From the cell containing the given text, extract its center point as (x, y) coordinate. 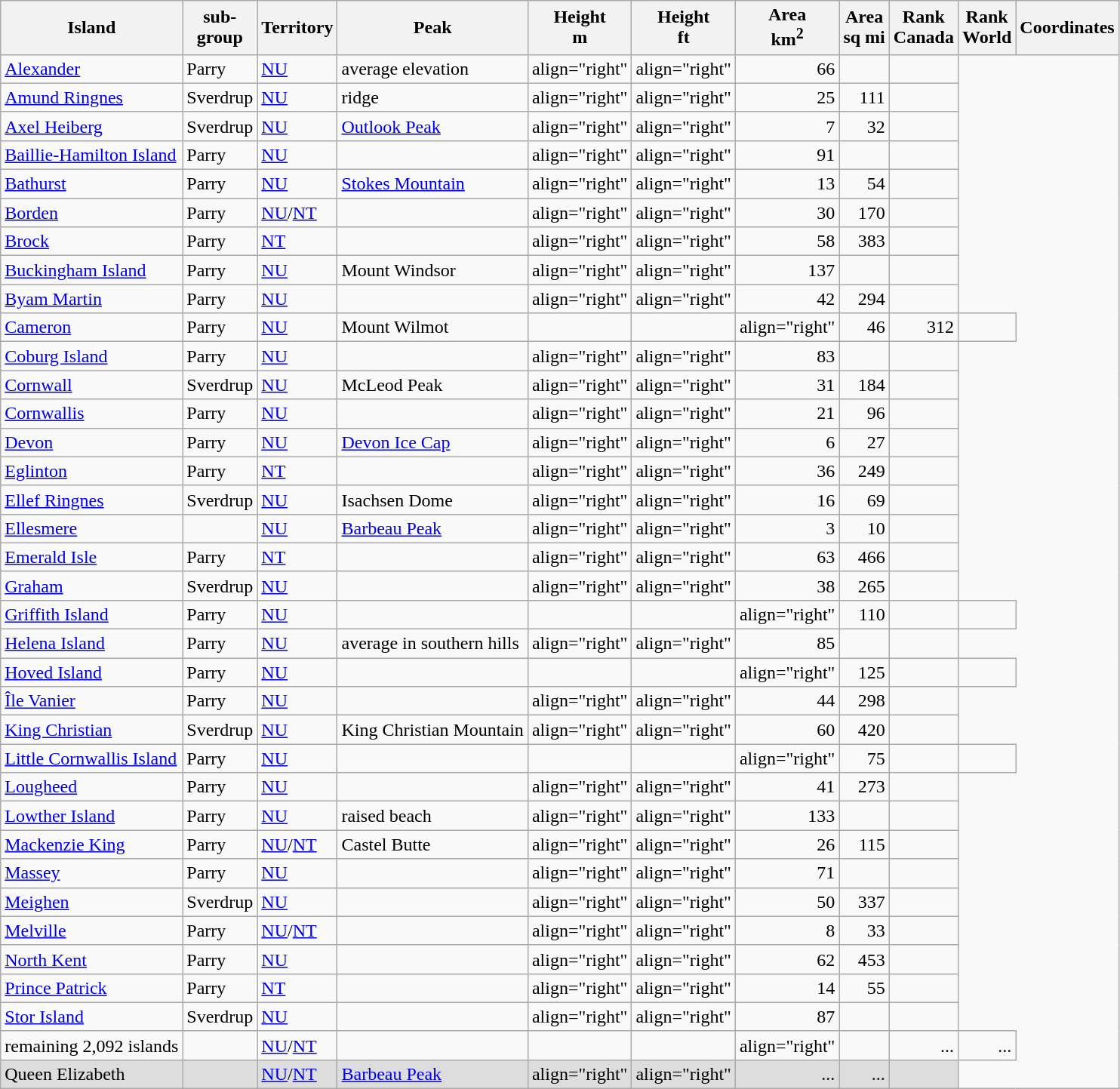
Stokes Mountain (432, 184)
Graham (92, 586)
30 (787, 213)
Prince Patrick (92, 988)
Mount Windsor (432, 270)
Cameron (92, 328)
North Kent (92, 959)
6 (787, 442)
Bathurst (92, 184)
Lougheed (92, 787)
31 (787, 385)
Buckingham Island (92, 270)
Borden (92, 213)
McLeod Peak (432, 385)
Heightm (580, 28)
Melville (92, 931)
Peak (432, 28)
Coburg Island (92, 356)
average elevation (432, 69)
Cornwall (92, 385)
58 (787, 241)
60 (787, 730)
21 (787, 414)
298 (864, 701)
Alexander (92, 69)
Baillie-Hamilton Island (92, 155)
420 (864, 730)
average in southern hills (432, 644)
25 (787, 97)
Meighen (92, 902)
44 (787, 701)
RankWorld (986, 28)
83 (787, 356)
Isachsen Dome (432, 500)
Heightft (684, 28)
Coordinates (1067, 28)
Mount Wilmot (432, 328)
RankCanada (924, 28)
69 (864, 500)
7 (787, 126)
Ellef Ringnes (92, 500)
110 (864, 614)
Mackenzie King (92, 844)
96 (864, 414)
Queen Elizabeth (92, 1074)
115 (864, 844)
Devon Ice Cap (432, 442)
13 (787, 184)
Little Cornwallis Island (92, 758)
Griffith Island (92, 614)
87 (787, 1017)
Stor Island (92, 1017)
14 (787, 988)
Island (92, 28)
63 (787, 557)
King Christian Mountain (432, 730)
32 (864, 126)
66 (787, 69)
91 (787, 155)
38 (787, 586)
265 (864, 586)
Cornwallis (92, 414)
sub-group (220, 28)
Brock (92, 241)
111 (864, 97)
41 (787, 787)
Eglinton (92, 471)
Castel Butte (432, 844)
Massey (92, 873)
453 (864, 959)
Territory (297, 28)
133 (787, 816)
Amund Ringnes (92, 97)
312 (924, 328)
54 (864, 184)
27 (864, 442)
466 (864, 557)
170 (864, 213)
26 (787, 844)
184 (864, 385)
36 (787, 471)
Devon (92, 442)
16 (787, 500)
ridge (432, 97)
Île Vanier (92, 701)
294 (864, 299)
8 (787, 931)
Axel Heiberg (92, 126)
10 (864, 528)
125 (864, 672)
Helena Island (92, 644)
71 (787, 873)
Emerald Isle (92, 557)
Ellesmere (92, 528)
55 (864, 988)
249 (864, 471)
Hoved Island (92, 672)
King Christian (92, 730)
42 (787, 299)
raised beach (432, 816)
273 (864, 787)
62 (787, 959)
85 (787, 644)
Byam Martin (92, 299)
Lowther Island (92, 816)
50 (787, 902)
337 (864, 902)
383 (864, 241)
Areasq mi (864, 28)
Areakm2 (787, 28)
Outlook Peak (432, 126)
3 (787, 528)
33 (864, 931)
remaining 2,092 islands (92, 1045)
46 (864, 328)
75 (864, 758)
137 (787, 270)
